Return [x, y] of the center of cell containing provided text 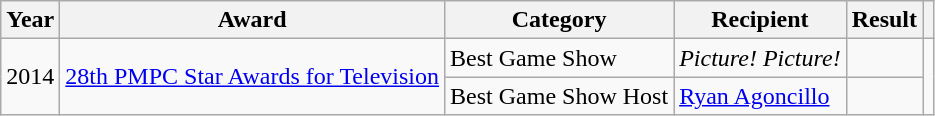
Year [30, 20]
Best Game Show [560, 58]
Result [884, 20]
Award [252, 20]
Ryan Agoncillo [760, 96]
Picture! Picture! [760, 58]
Best Game Show Host [560, 96]
28th PMPC Star Awards for Television [252, 77]
Recipient [760, 20]
Category [560, 20]
2014 [30, 77]
